Find where the given text appears and provide that cell's center as (x, y) coordinate. 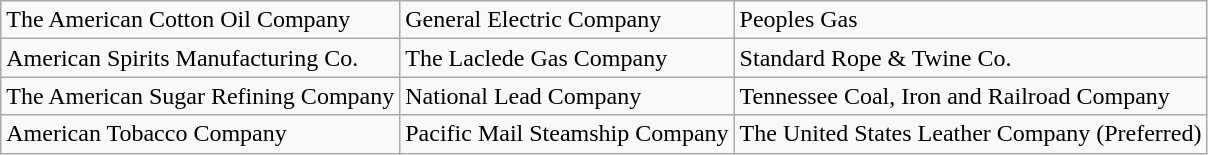
The United States Leather Company (Preferred) (970, 134)
General Electric Company (567, 20)
The American Cotton Oil Company (200, 20)
The Laclede Gas Company (567, 58)
National Lead Company (567, 96)
Tennessee Coal, Iron and Railroad Company (970, 96)
Standard Rope & Twine Co. (970, 58)
American Tobacco Company (200, 134)
American Spirits Manufacturing Co. (200, 58)
Peoples Gas (970, 20)
The American Sugar Refining Company (200, 96)
Pacific Mail Steamship Company (567, 134)
